Return [X, Y] of the center of cell containing provided text 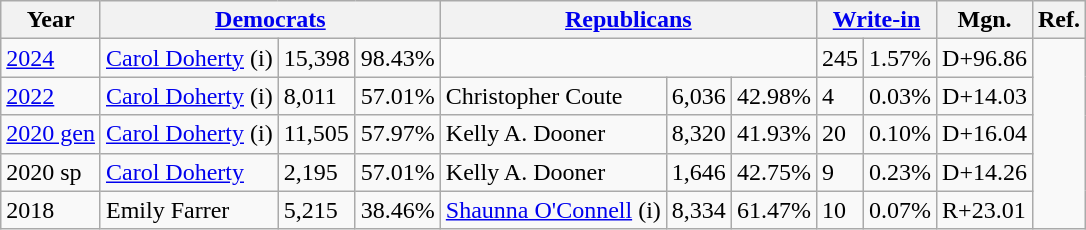
Christopher Coute [553, 96]
4 [840, 96]
0.10% [900, 134]
9 [840, 172]
R+23.01 [985, 210]
D+16.04 [985, 134]
D+14.26 [985, 172]
Democrats [270, 20]
2018 [51, 210]
Republicans [628, 20]
1,646 [698, 172]
42.75% [774, 172]
Mgn. [985, 20]
42.98% [774, 96]
15,398 [316, 58]
8,320 [698, 134]
8,334 [698, 210]
2022 [51, 96]
2020 gen [51, 134]
D+14.03 [985, 96]
245 [840, 58]
98.43% [398, 58]
0.03% [900, 96]
1.57% [900, 58]
D+96.86 [985, 58]
Emily Farrer [189, 210]
Carol Doherty [189, 172]
Year [51, 20]
8,011 [316, 96]
6,036 [698, 96]
11,505 [316, 134]
10 [840, 210]
Shaunna O'Connell (i) [553, 210]
41.93% [774, 134]
2,195 [316, 172]
0.23% [900, 172]
38.46% [398, 210]
Ref. [1058, 20]
Write-in [876, 20]
20 [840, 134]
2024 [51, 58]
57.97% [398, 134]
5,215 [316, 210]
2020 sp [51, 172]
0.07% [900, 210]
61.47% [774, 210]
